Scan for the cell matching the given text and deliver its (X, Y) coordinate at center. 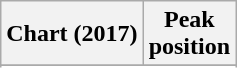
Peak position (189, 34)
Chart (2017) (72, 34)
